Identify which cell holds the provided text, then report its (x, y) central coordinate. 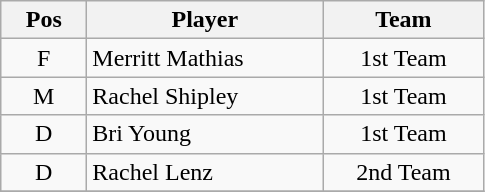
M (44, 96)
Rachel Shipley (205, 96)
Pos (44, 20)
Rachel Lenz (205, 172)
Bri Young (205, 134)
Team (404, 20)
Player (205, 20)
2nd Team (404, 172)
Merritt Mathias (205, 58)
F (44, 58)
